Capture the cell that displays the provided text and extract its [X, Y] central coordinate. 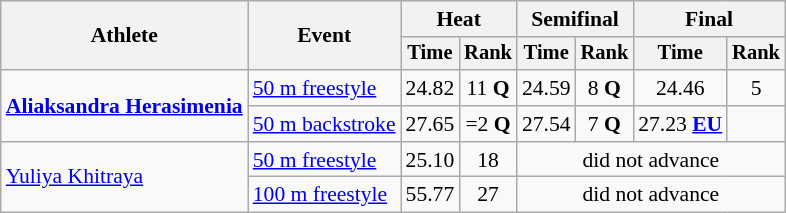
27.23 EU [680, 124]
24.46 [680, 88]
27.65 [430, 124]
25.10 [430, 160]
Event [324, 36]
50 m backstroke [324, 124]
Athlete [124, 36]
5 [756, 88]
24.82 [430, 88]
=2 Q [488, 124]
11 Q [488, 88]
100 m freestyle [324, 195]
7 Q [605, 124]
Semifinal [575, 19]
55.77 [430, 195]
Heat [459, 19]
Aliaksandra Herasimenia [124, 106]
24.59 [546, 88]
27 [488, 195]
18 [488, 160]
27.54 [546, 124]
8 Q [605, 88]
Final [709, 19]
Yuliya Khitraya [124, 178]
